Output the [X, Y] coordinate of the center of the cell containing the given text.  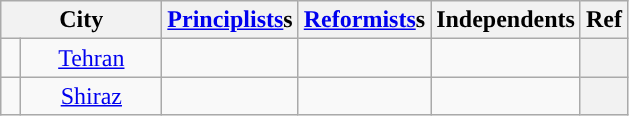
Shiraz [92, 96]
City [82, 20]
Principlistss [230, 20]
Ref [604, 20]
Reformistss [364, 20]
Tehran [92, 58]
Independents [506, 20]
